For the text-containing cell, return its midpoint in [x, y] coordinate format. 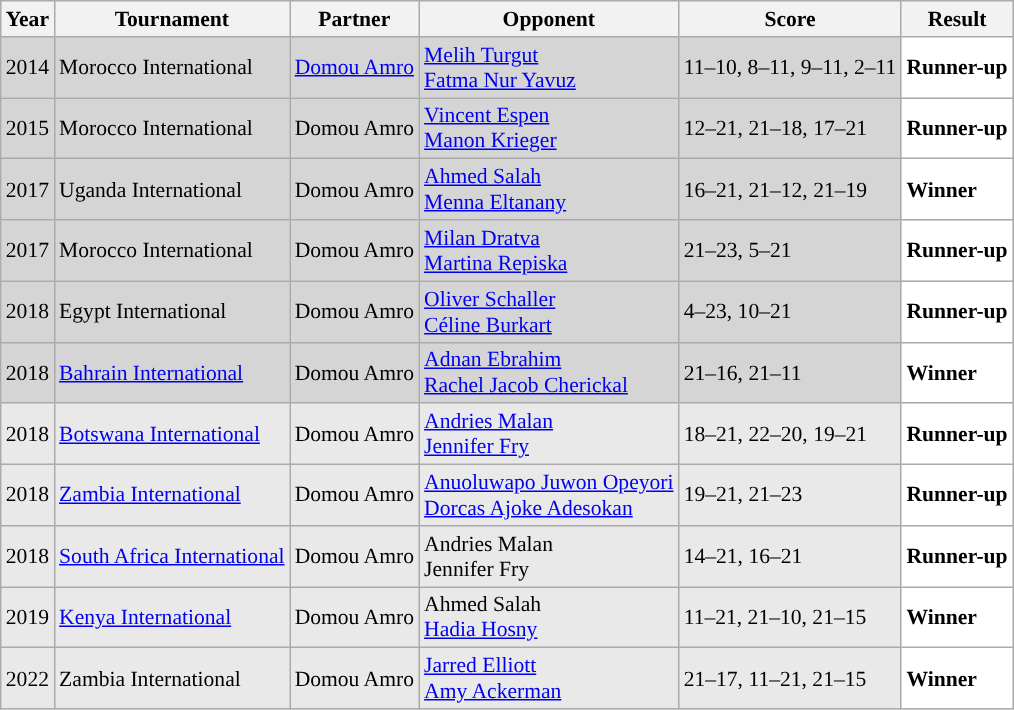
South Africa International [172, 556]
Partner [354, 19]
Anuoluwapo Juwon Opeyori Dorcas Ajoke Adesokan [549, 496]
Tournament [172, 19]
16–21, 21–12, 21–19 [790, 190]
Result [956, 19]
Uganda International [172, 190]
Egypt International [172, 312]
12–21, 21–18, 17–21 [790, 128]
18–21, 22–20, 19–21 [790, 434]
Melih Turgut Fatma Nur Yavuz [549, 68]
Bahrain International [172, 372]
Adnan Ebrahim Rachel Jacob Cherickal [549, 372]
2015 [28, 128]
Score [790, 19]
Oliver Schaller Céline Burkart [549, 312]
2022 [28, 678]
14–21, 16–21 [790, 556]
Ahmed Salah Hadia Hosny [549, 618]
11–10, 8–11, 9–11, 2–11 [790, 68]
4–23, 10–21 [790, 312]
Vincent Espen Manon Krieger [549, 128]
2014 [28, 68]
21–16, 21–11 [790, 372]
2019 [28, 618]
21–17, 11–21, 21–15 [790, 678]
Year [28, 19]
19–21, 21–23 [790, 496]
Ahmed Salah Menna Eltanany [549, 190]
Opponent [549, 19]
Botswana International [172, 434]
Jarred Elliott Amy Ackerman [549, 678]
11–21, 21–10, 21–15 [790, 618]
Kenya International [172, 618]
21–23, 5–21 [790, 250]
Milan Dratva Martina Repiska [549, 250]
